Scan for the cell matching the given text and deliver its [x, y] coordinate at center. 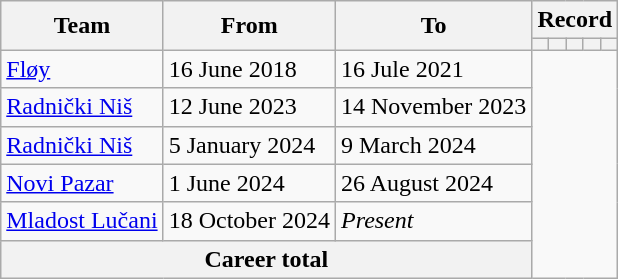
To [433, 26]
Present [433, 221]
9 March 2024 [433, 145]
Fløy [82, 69]
18 October 2024 [249, 221]
12 June 2023 [249, 107]
14 November 2023 [433, 107]
16 Jule 2021 [433, 69]
From [249, 26]
5 January 2024 [249, 145]
Mladost Lučani [82, 221]
Team [82, 26]
1 June 2024 [249, 183]
Record [575, 20]
26 August 2024 [433, 183]
Career total [266, 259]
Novi Pazar [82, 183]
16 June 2018 [249, 69]
